Search for the cell housing the specified text and yield its (X, Y) center coordinate. 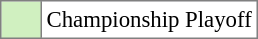
Championship Playoff (149, 20)
